For the text-containing cell, return its midpoint in [X, Y] coordinate format. 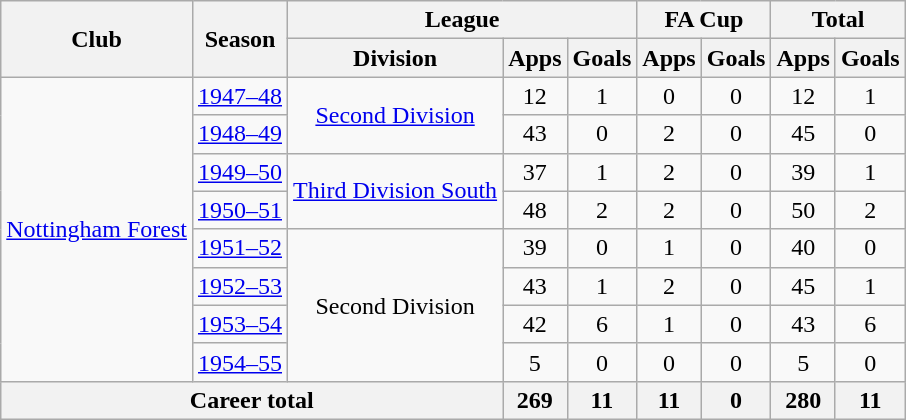
1949–50 [240, 172]
Third Division South [396, 191]
FA Cup [704, 20]
1953–54 [240, 324]
League [462, 20]
48 [535, 210]
Division [396, 58]
280 [803, 400]
42 [535, 324]
1947–48 [240, 96]
Nottingham Forest [97, 229]
Club [97, 39]
269 [535, 400]
1954–55 [240, 362]
40 [803, 248]
Total [838, 20]
1948–49 [240, 134]
1951–52 [240, 248]
Career total [252, 400]
50 [803, 210]
Season [240, 39]
1950–51 [240, 210]
37 [535, 172]
1952–53 [240, 286]
